Locate the cell with the specified text and output its (x, y) center coordinate. 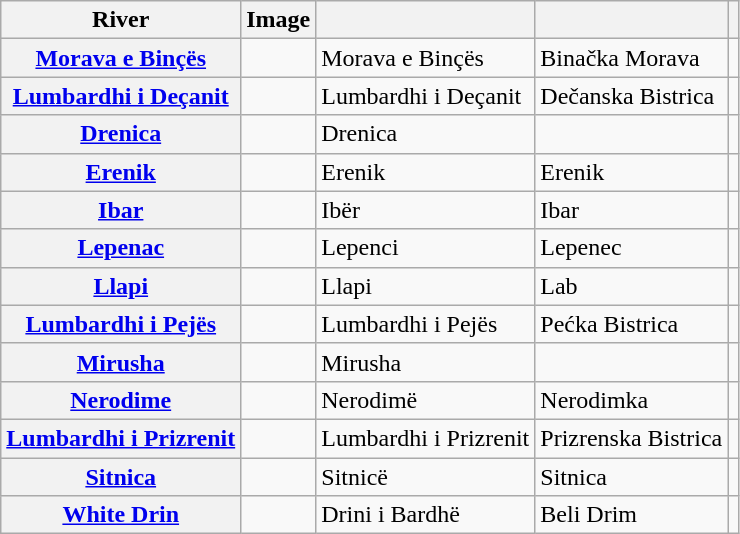
Lepenec (632, 248)
Lepenac (121, 248)
Nerodimë (426, 400)
Prizrenska Bistrica (632, 438)
Dečanska Bistrica (632, 96)
River (121, 20)
Pećka Bistrica (632, 324)
Lepenci (426, 248)
Sitnicë (426, 477)
Lab (632, 286)
Nerodimka (632, 400)
Binačka Morava (632, 58)
Beli Drim (632, 515)
Drini i Bardhë (426, 515)
Image (278, 20)
White Drin (121, 515)
Nerodime (121, 400)
Ibër (426, 210)
